Provide the [X, Y] coordinate of the cell's center where the given text is located.  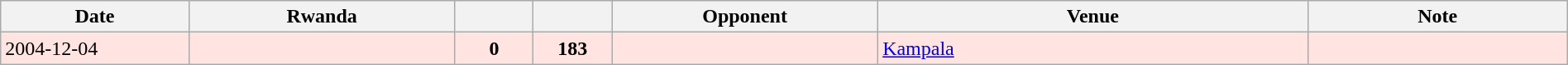
Kampala [1093, 48]
2004-12-04 [94, 48]
Rwanda [322, 17]
Note [1437, 17]
Opponent [745, 17]
0 [495, 48]
Date [94, 17]
183 [572, 48]
Venue [1093, 17]
